Capture the cell that displays the provided text and extract its (x, y) central coordinate. 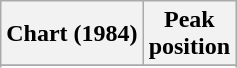
Chart (1984) (72, 34)
Peakposition (189, 34)
